Search for the cell housing the specified text and yield its (x, y) center coordinate. 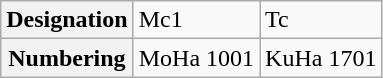
Mc1 (196, 20)
MoHa 1001 (196, 58)
KuHa 1701 (321, 58)
Numbering (67, 58)
Tc (321, 20)
Designation (67, 20)
